Output the (x, y) coordinate of the center of the cell containing the given text.  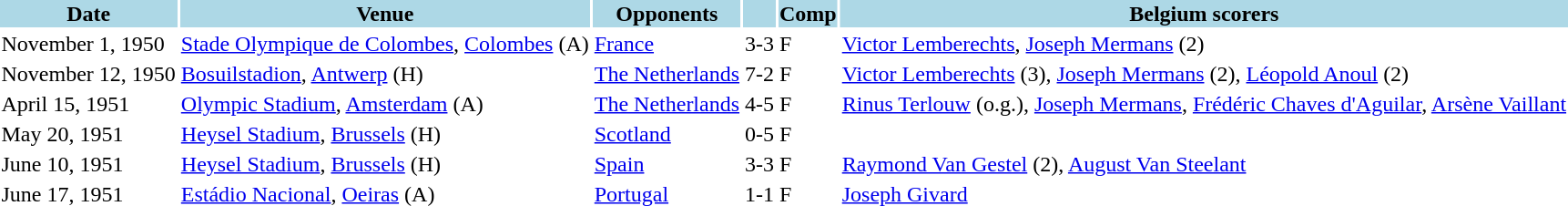
Raymond Van Gestel (2), August Van Steelant (1204, 164)
Comp (809, 14)
Date (88, 14)
France (667, 44)
Scotland (667, 134)
Victor Lemberechts (3), Joseph Mermans (2), Léopold Anoul (2) (1204, 74)
Spain (667, 164)
November 1, 1950 (88, 44)
Bosuilstadion, Antwerp (H) (384, 74)
June 10, 1951 (88, 164)
Olympic Stadium, Amsterdam (A) (384, 104)
Stade Olympique de Colombes, Colombes (A) (384, 44)
Opponents (667, 14)
November 12, 1950 (88, 74)
7-2 (759, 74)
Victor Lemberechts, Joseph Mermans (2) (1204, 44)
April 15, 1951 (88, 104)
Rinus Terlouw (o.g.), Joseph Mermans, Frédéric Chaves d'Aguilar, Arsène Vaillant (1204, 104)
Venue (384, 14)
May 20, 1951 (88, 134)
4-5 (759, 104)
Belgium scorers (1204, 14)
0-5 (759, 134)
